Identify which cell holds the provided text, then report its [x, y] central coordinate. 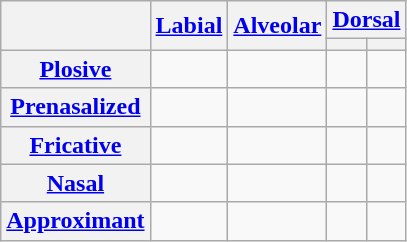
Alveolar [278, 26]
Plosive [76, 69]
Approximant [76, 221]
Dorsal [366, 20]
Labial [189, 26]
Fricative [76, 145]
Nasal [76, 183]
Prenasalized [76, 107]
